Return the [x, y] coordinate for the center point of the cell that contains the specified text.  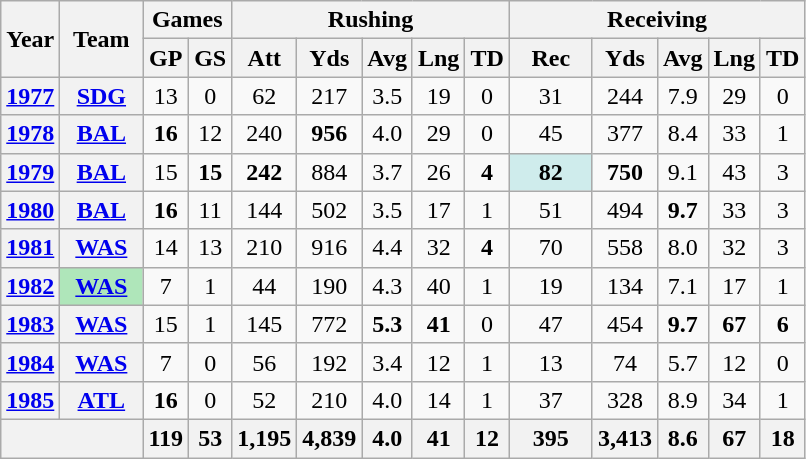
82 [550, 172]
74 [624, 362]
1980 [30, 210]
8.6 [682, 438]
750 [624, 172]
884 [330, 172]
70 [550, 248]
1978 [30, 134]
31 [550, 96]
47 [550, 324]
Att [264, 58]
8.4 [682, 134]
1979 [30, 172]
26 [438, 172]
9.1 [682, 172]
956 [330, 134]
134 [624, 286]
1982 [30, 286]
328 [624, 400]
Rec [550, 58]
Team [102, 39]
43 [734, 172]
145 [264, 324]
502 [330, 210]
44 [264, 286]
6 [782, 324]
1981 [30, 248]
454 [624, 324]
Receiving [657, 20]
ATL [102, 400]
240 [264, 134]
4,839 [330, 438]
GS [210, 58]
4.3 [388, 286]
4.4 [388, 248]
377 [624, 134]
144 [264, 210]
GP [166, 58]
56 [264, 362]
18 [782, 438]
8.9 [682, 400]
Rushing [371, 20]
53 [210, 438]
11 [210, 210]
119 [166, 438]
SDG [102, 96]
1977 [30, 96]
3.7 [388, 172]
558 [624, 248]
7.9 [682, 96]
1985 [30, 400]
45 [550, 134]
1984 [30, 362]
40 [438, 286]
395 [550, 438]
1,195 [264, 438]
5.3 [388, 324]
190 [330, 286]
244 [624, 96]
62 [264, 96]
494 [624, 210]
3.4 [388, 362]
1983 [30, 324]
Games [188, 20]
3,413 [624, 438]
772 [330, 324]
Year [30, 39]
217 [330, 96]
51 [550, 210]
242 [264, 172]
37 [550, 400]
52 [264, 400]
192 [330, 362]
5.7 [682, 362]
916 [330, 248]
34 [734, 400]
8.0 [682, 248]
7.1 [682, 286]
